Return the (x, y) coordinate for the center point of the cell that contains the specified text.  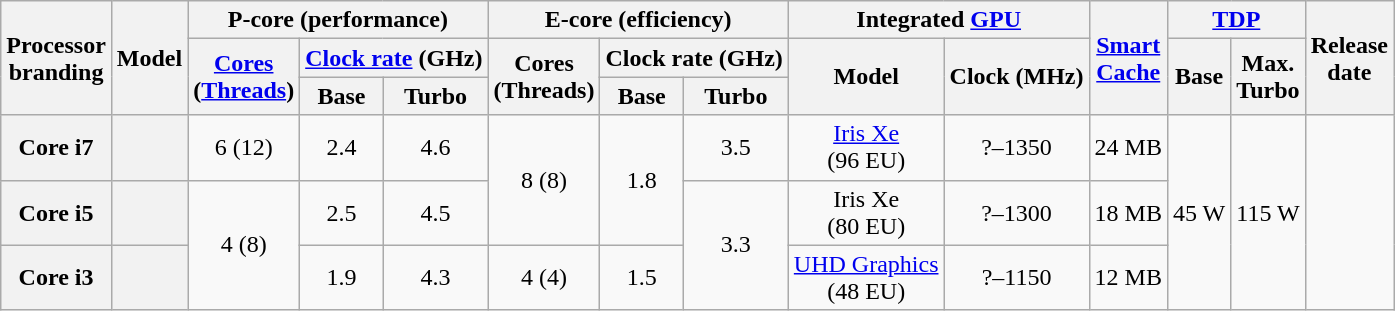
3.5 (736, 148)
18 MB (1128, 212)
6 (12) (244, 148)
E-core (efficiency) (638, 20)
1.9 (342, 278)
4.5 (436, 212)
8 (8) (544, 180)
4 (8) (244, 245)
4.3 (436, 278)
?–1150 (1016, 278)
?–1350 (1016, 148)
Clock (MHz) (1016, 77)
Iris Xe(80 EU) (866, 212)
1.5 (642, 278)
P-core (performance) (338, 20)
115 W (1268, 212)
Core i3 (56, 278)
3.3 (736, 245)
24 MB (1128, 148)
TDP (1236, 20)
4.6 (436, 148)
2.4 (342, 148)
Integrated GPU (938, 20)
?–1300 (1016, 212)
Releasedate (1349, 58)
Core i5 (56, 212)
Core i7 (56, 148)
UHD Graphics(48 EU) (866, 278)
45 W (1198, 212)
2.5 (342, 212)
1.8 (642, 180)
Processorbranding (56, 58)
Max.Turbo (1268, 77)
Iris Xe(96 EU) (866, 148)
12 MB (1128, 278)
4 (4) (544, 278)
SmartCache (1128, 58)
